Output the (X, Y) coordinate of the center of the cell containing the given text.  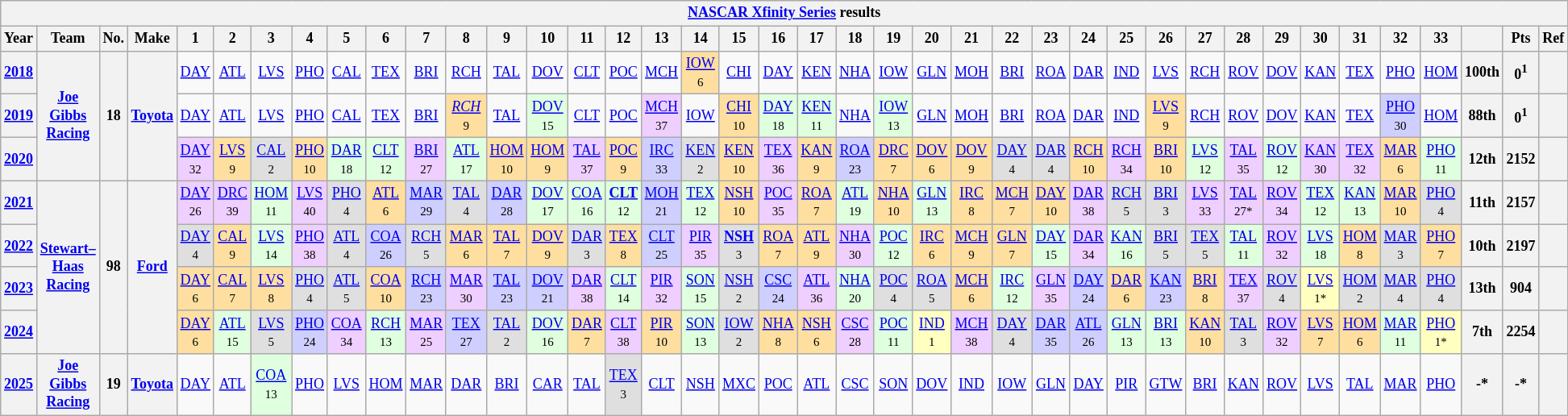
DOV15 (548, 116)
PHO30 (1400, 116)
NSH (701, 385)
CAL7 (232, 289)
24 (1088, 39)
DRC7 (893, 159)
16 (778, 39)
HOM9 (548, 159)
KAN9 (817, 159)
ROA5 (932, 289)
DOV17 (548, 202)
2197 (1520, 246)
2 (232, 39)
DAY15 (1051, 246)
DOV21 (548, 289)
DAY32 (195, 159)
PIR35 (701, 246)
2021 (19, 202)
Year (19, 39)
PIR32 (661, 289)
TAL23 (506, 289)
LVS5 (271, 332)
MAR30 (466, 289)
GLN35 (1051, 289)
2023 (19, 289)
1 (195, 39)
17 (817, 39)
NHA10 (893, 202)
DAR28 (506, 202)
SON (893, 385)
TAL2 (506, 332)
11th (1483, 202)
HOM6 (1359, 332)
7th (1483, 332)
32 (1400, 39)
6 (385, 39)
HOM10 (506, 159)
2018 (19, 73)
Ford (152, 268)
ATL26 (1088, 332)
IOW2 (739, 332)
BRI13 (1166, 332)
IOW13 (893, 116)
ATL19 (855, 202)
LVS7 (1321, 332)
2022 (19, 246)
CAR (548, 385)
28 (1243, 39)
TEX36 (778, 159)
13 (661, 39)
GLN7 (1012, 246)
COA16 (587, 202)
TEX27 (466, 332)
22 (1012, 39)
LVS1* (1321, 289)
ATL17 (466, 159)
ATL6 (385, 202)
MAR29 (426, 202)
23 (1051, 39)
BRI3 (1166, 202)
Make (152, 39)
COA10 (385, 289)
RCH13 (385, 332)
GTW (1166, 385)
POC9 (623, 159)
2152 (1520, 159)
NHA20 (855, 289)
KEN (817, 73)
POC12 (893, 246)
MAR11 (1400, 332)
IRC8 (972, 202)
33 (1441, 39)
2019 (19, 116)
POC11 (893, 332)
LVS33 (1205, 202)
20 (932, 39)
SON15 (701, 289)
10th (1483, 246)
HOM8 (1359, 246)
2024 (19, 332)
KEN2 (701, 159)
TEX3 (623, 385)
TAL3 (1243, 332)
NSH3 (739, 246)
SON13 (701, 332)
KEN11 (817, 116)
MCH (661, 73)
MCH37 (661, 116)
PHO11 (1441, 159)
Pts (1520, 39)
98 (113, 268)
LVS40 (310, 202)
PHO38 (310, 246)
MCH9 (972, 246)
PHO7 (1441, 246)
BRI10 (1166, 159)
DAR3 (587, 246)
LVS18 (1321, 246)
ROV4 (1282, 289)
MAR10 (1400, 202)
NSH2 (739, 289)
COA34 (347, 332)
MXC (739, 385)
TEX8 (623, 246)
12 (623, 39)
DAR6 (1126, 289)
9 (506, 39)
TAL27* (1243, 202)
88th (1483, 116)
KAN23 (1166, 289)
14 (701, 39)
BRI8 (1205, 289)
IRC33 (661, 159)
30 (1321, 39)
LVS8 (271, 289)
31 (1359, 39)
ATL4 (347, 246)
IOW6 (701, 73)
MCH7 (1012, 202)
2254 (1520, 332)
HOM11 (271, 202)
Ref (1553, 39)
BRI27 (426, 159)
TEX37 (1243, 289)
DAR34 (1088, 246)
NSH10 (739, 202)
RCH23 (426, 289)
DAY18 (778, 116)
5 (347, 39)
4 (310, 39)
ROV12 (1282, 159)
CHI (739, 73)
CSC (855, 385)
904 (1520, 289)
25 (1126, 39)
DOV6 (932, 159)
CSC24 (778, 289)
CAL2 (271, 159)
TEX5 (1205, 246)
TAL37 (587, 159)
IRC6 (932, 246)
RCH34 (1126, 159)
21 (972, 39)
3 (271, 39)
DAR7 (587, 332)
IND1 (932, 332)
TAL7 (506, 246)
26 (1166, 39)
RCH9 (466, 116)
RCH10 (1088, 159)
TAL4 (466, 202)
10 (548, 39)
ROV34 (1282, 202)
POC4 (893, 289)
11 (587, 39)
COA26 (385, 246)
LVS12 (1205, 159)
PHO10 (310, 159)
PIR (1126, 385)
Team (68, 39)
HOM2 (1359, 289)
12th (1483, 159)
NASCAR Xfinity Series results (784, 13)
2020 (19, 159)
CSC28 (855, 332)
15 (739, 39)
ATL5 (347, 289)
8 (466, 39)
KAN13 (1359, 202)
DAY10 (1051, 202)
NSH6 (817, 332)
TAL35 (1243, 159)
CAL9 (232, 246)
TAL11 (1243, 246)
PHO24 (310, 332)
MOH21 (661, 202)
27 (1205, 39)
DOV16 (548, 332)
ATL9 (817, 246)
29 (1282, 39)
100th (1483, 73)
MAR4 (1400, 289)
MAR3 (1400, 246)
Stewart–Haas Racing (68, 268)
ATL36 (817, 289)
PHO1* (1441, 332)
KEN10 (739, 159)
LVS14 (271, 246)
No. (113, 39)
2157 (1520, 202)
COA13 (271, 385)
NHA30 (855, 246)
KAN16 (1126, 246)
IRC12 (1012, 289)
13th (1483, 289)
CLT14 (623, 289)
DAR4 (1051, 159)
MCH6 (972, 289)
DAR18 (347, 159)
2025 (19, 385)
DAY26 (195, 202)
MAR25 (426, 332)
BRI5 (1166, 246)
POC35 (778, 202)
NHA8 (778, 332)
KAN10 (1205, 332)
CHI10 (739, 116)
CLT25 (661, 246)
KAN30 (1321, 159)
DRC39 (232, 202)
TEX32 (1359, 159)
ATL15 (232, 332)
ROA23 (855, 159)
PIR10 (661, 332)
CLT38 (623, 332)
DAR35 (1051, 332)
7 (426, 39)
DAY24 (1088, 289)
MCH38 (972, 332)
